From the cell containing the given text, extract its center point as (X, Y) coordinate. 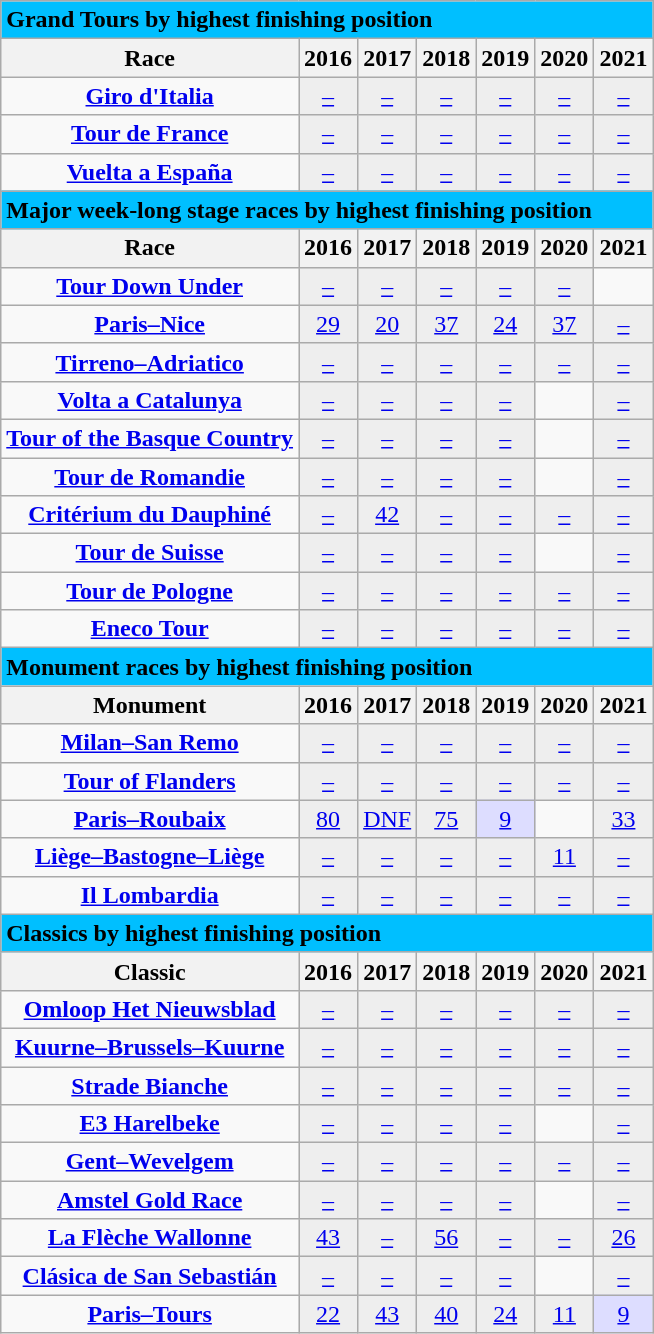
Major week-long stage races by highest finishing position (327, 210)
80 (328, 819)
Tour of Flanders (150, 781)
40 (446, 1314)
Tour Down Under (150, 286)
Volta a Catalunya (150, 400)
Tour de Suisse (150, 553)
Tour of the Basque Country (150, 438)
Gent–Wevelgem (150, 1162)
33 (624, 819)
56 (446, 1238)
22 (328, 1314)
La Flèche Wallonne (150, 1238)
Eneco Tour (150, 629)
Paris–Nice (150, 324)
Liège–Bastogne–Liège (150, 857)
Tour de France (150, 134)
29 (328, 324)
Tour de Pologne (150, 591)
Il Lombardia (150, 895)
26 (624, 1238)
Clásica de San Sebastián (150, 1276)
Paris–Roubaix (150, 819)
Critérium du Dauphiné (150, 515)
DNF (388, 819)
Vuelta a España (150, 172)
Classic (150, 971)
Grand Tours by highest finishing position (327, 20)
Tirreno–Adriatico (150, 362)
Omloop Het Nieuwsblad (150, 1009)
Tour de Romandie (150, 477)
E3 Harelbeke (150, 1124)
75 (446, 819)
Milan–San Remo (150, 743)
42 (388, 515)
Classics by highest finishing position (327, 933)
20 (388, 324)
Kuurne–Brussels–Kuurne (150, 1047)
Monument (150, 705)
Amstel Gold Race (150, 1200)
Paris–Tours (150, 1314)
Strade Bianche (150, 1085)
Giro d'Italia (150, 96)
Monument races by highest finishing position (327, 667)
